Identify which cell holds the provided text, then report its [X, Y] central coordinate. 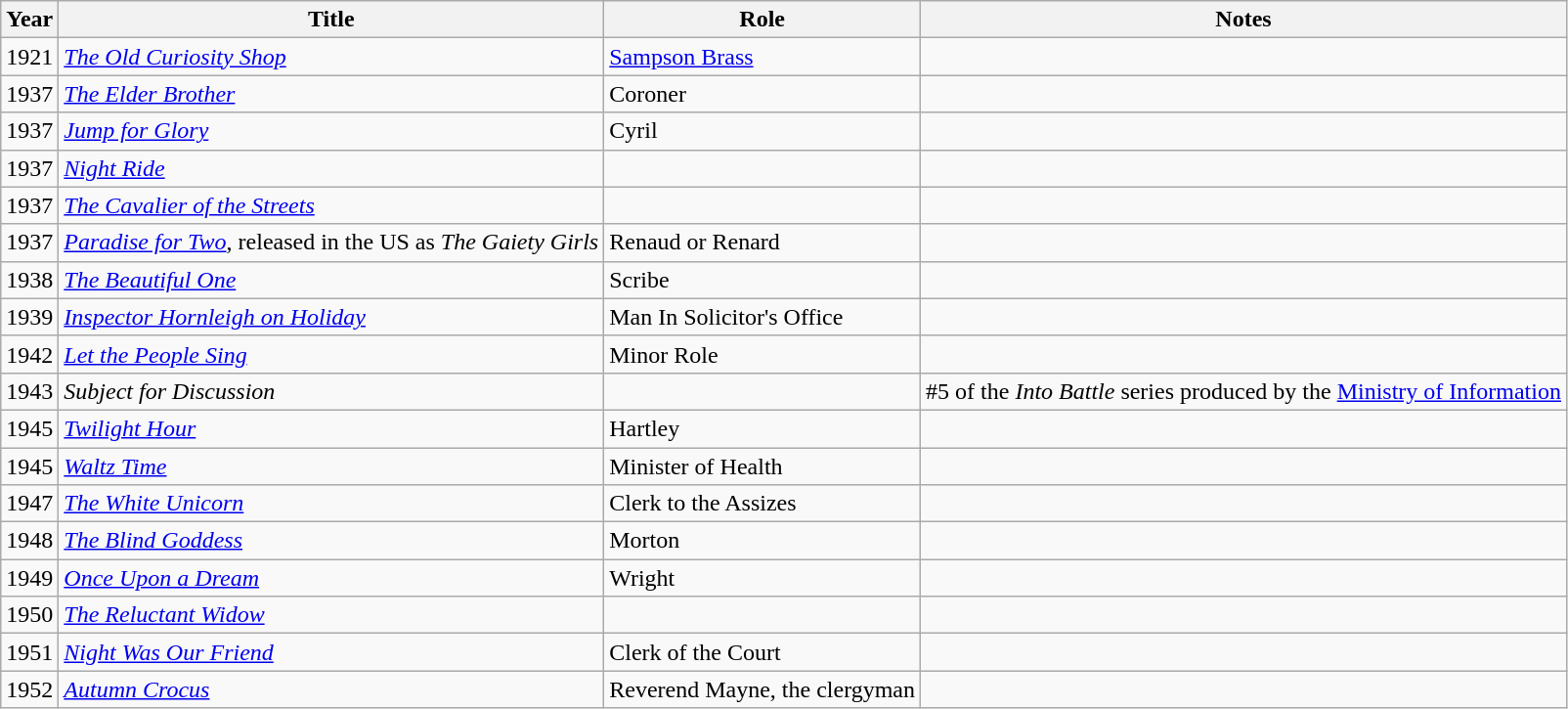
Coroner [762, 94]
Autumn Crocus [331, 689]
Once Upon a Dream [331, 578]
1948 [29, 541]
1938 [29, 280]
Scribe [762, 280]
1950 [29, 615]
The Cavalier of the Streets [331, 205]
Let the People Sing [331, 354]
Clerk to the Assizes [762, 504]
The White Unicorn [331, 504]
#5 of the Into Battle series produced by the Ministry of Information [1243, 391]
Man In Solicitor's Office [762, 317]
Renaud or Renard [762, 243]
Hartley [762, 428]
1942 [29, 354]
Night Ride [331, 168]
Year [29, 20]
Wright [762, 578]
Morton [762, 541]
1951 [29, 652]
1921 [29, 57]
1949 [29, 578]
Waltz Time [331, 466]
Paradise for Two, released in the US as The Gaiety Girls [331, 243]
1939 [29, 317]
Jump for Glory [331, 131]
Clerk of the Court [762, 652]
Sampson Brass [762, 57]
The Blind Goddess [331, 541]
Cyril [762, 131]
Twilight Hour [331, 428]
The Reluctant Widow [331, 615]
1952 [29, 689]
The Beautiful One [331, 280]
Title [331, 20]
Minor Role [762, 354]
Subject for Discussion [331, 391]
Notes [1243, 20]
Inspector Hornleigh on Holiday [331, 317]
Night Was Our Friend [331, 652]
The Elder Brother [331, 94]
Reverend Mayne, the clergyman [762, 689]
Role [762, 20]
The Old Curiosity Shop [331, 57]
Minister of Health [762, 466]
1943 [29, 391]
1947 [29, 504]
